Scan for the cell matching the given text and deliver its (x, y) coordinate at center. 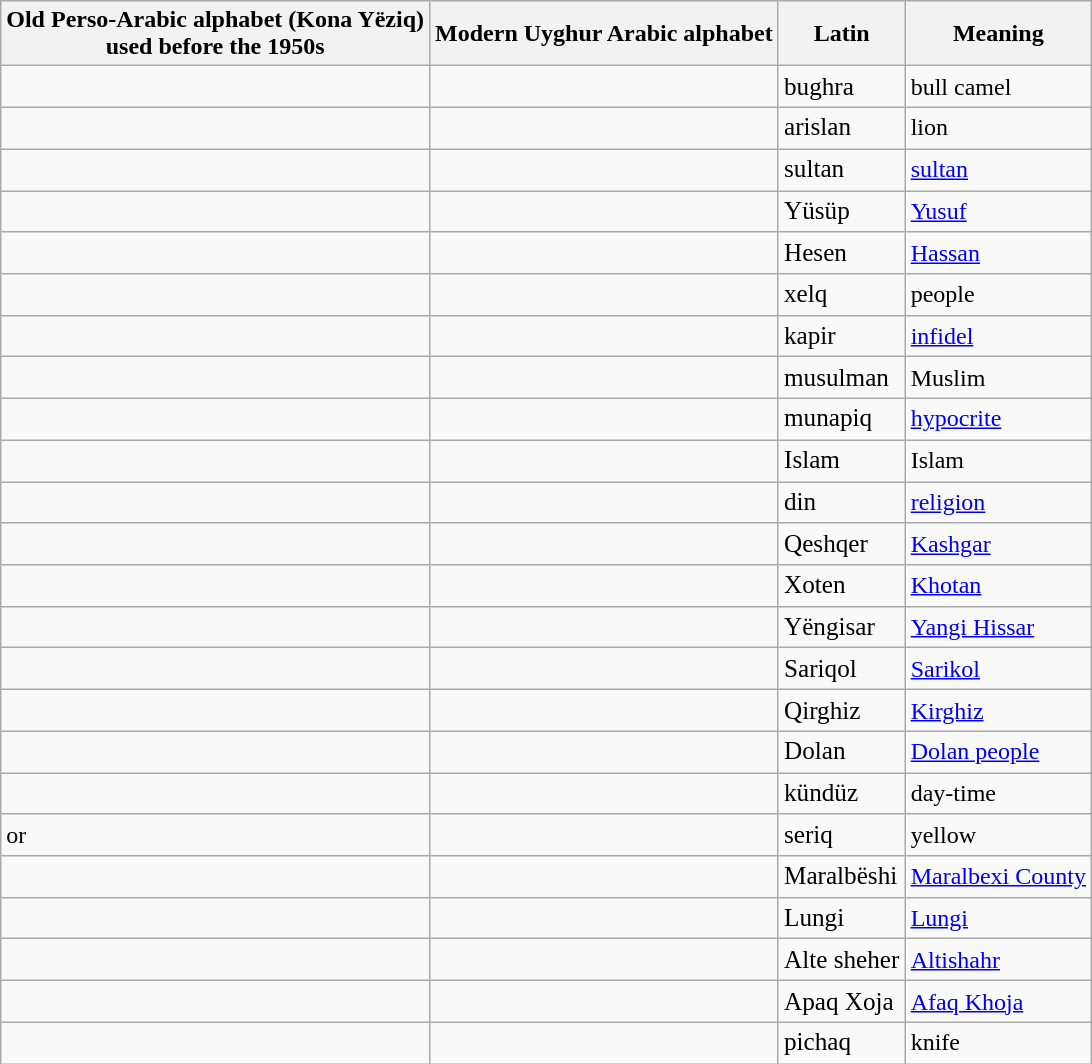
religion (998, 503)
Maralbëshi (842, 877)
Yëngisar (842, 627)
day-time (998, 794)
Latin (842, 34)
Modern Uyghur Arabic alphabet (604, 34)
lion (998, 128)
Afaq Khoja (998, 1002)
Dolan people (998, 752)
Khotan (998, 586)
Kashgar (998, 544)
Old Perso-Arabic alphabet (Kona Yëziq)used before the 1950s (216, 34)
Dolan (842, 752)
Alte sheher (842, 960)
hypocrite (998, 419)
Hesen (842, 253)
Yüsüp (842, 212)
Meaning (998, 34)
yellow (998, 835)
infidel (998, 336)
or (216, 835)
Muslim (998, 378)
Sarikol (998, 669)
Qeshqer (842, 544)
Yusuf (998, 212)
kündüz (842, 794)
seriq (842, 835)
pichaq (842, 1043)
Xoten (842, 586)
kapir (842, 336)
musulman (842, 378)
Yangi Hissar (998, 627)
Maralbexi County (998, 877)
bull camel (998, 87)
knife (998, 1043)
Qirghiz (842, 710)
xelq (842, 295)
bughra (842, 87)
Kirghiz (998, 710)
munapiq (842, 419)
arislan (842, 128)
Sariqol (842, 669)
people (998, 295)
Hassan (998, 253)
Altishahr (998, 960)
din (842, 503)
Apaq Xoja (842, 1002)
